Return the (X, Y) coordinate for the center point of the cell that contains the specified text.  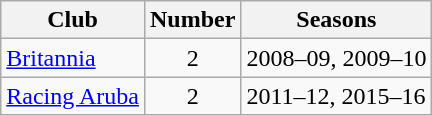
Seasons (336, 20)
2008–09, 2009–10 (336, 58)
2011–12, 2015–16 (336, 96)
Club (73, 20)
Racing Aruba (73, 96)
Number (192, 20)
Britannia (73, 58)
